Detect which cell encompasses the target text, then output its (x, y) center coordinate. 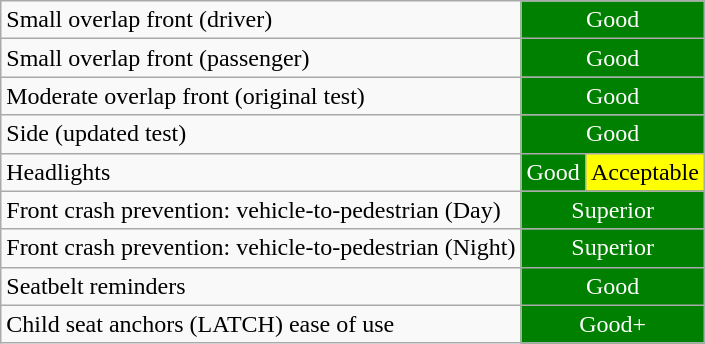
Small overlap front (driver) (261, 20)
Seatbelt reminders (261, 286)
Front crash prevention: vehicle-to-pedestrian (Day) (261, 210)
Moderate overlap front (original test) (261, 96)
Small overlap front (passenger) (261, 58)
Front crash prevention: vehicle-to-pedestrian (Night) (261, 248)
Side (updated test) (261, 134)
Acceptable (644, 172)
Good+ (612, 324)
Headlights (261, 172)
Child seat anchors (LATCH) ease of use (261, 324)
